Extract the [X, Y] coordinate from the center of the cell holding the provided text.  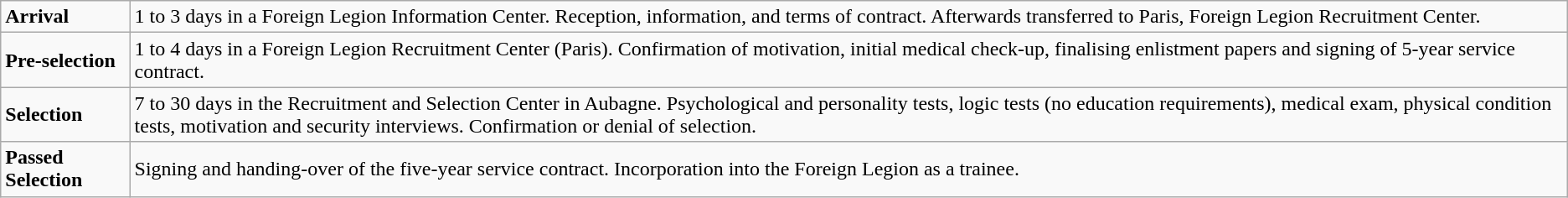
Pre-selection [65, 60]
Passed Selection [65, 169]
Selection [65, 114]
Arrival [65, 17]
Signing and handing-over of the five-year service contract. Incorporation into the Foreign Legion as a trainee. [848, 169]
